From the cell containing the given text, extract its center point as (X, Y) coordinate. 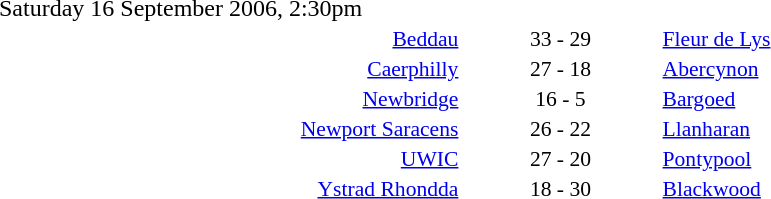
27 - 20 (560, 158)
27 - 18 (560, 68)
33 - 29 (560, 38)
26 - 22 (560, 128)
16 - 5 (560, 98)
